Detect which cell encompasses the target text, then output its [x, y] center coordinate. 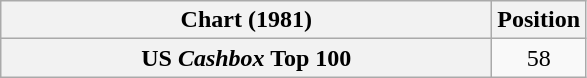
US Cashbox Top 100 [246, 58]
Position [539, 20]
58 [539, 58]
Chart (1981) [246, 20]
